Determine the (x, y) coordinate at the center of the cell enclosing the given text.  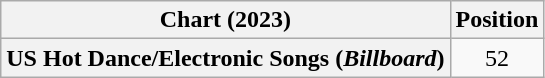
Position (497, 20)
US Hot Dance/Electronic Songs (Billboard) (226, 58)
Chart (2023) (226, 20)
52 (497, 58)
